Return the (x, y) coordinate for the center point of the cell that contains the specified text.  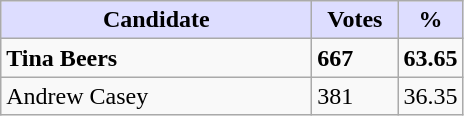
Tina Beers (156, 58)
36.35 (430, 96)
Votes (355, 20)
Andrew Casey (156, 96)
667 (355, 58)
63.65 (430, 58)
% (430, 20)
Candidate (156, 20)
381 (355, 96)
